Provide the [x, y] coordinate of the cell's center where the given text is located.  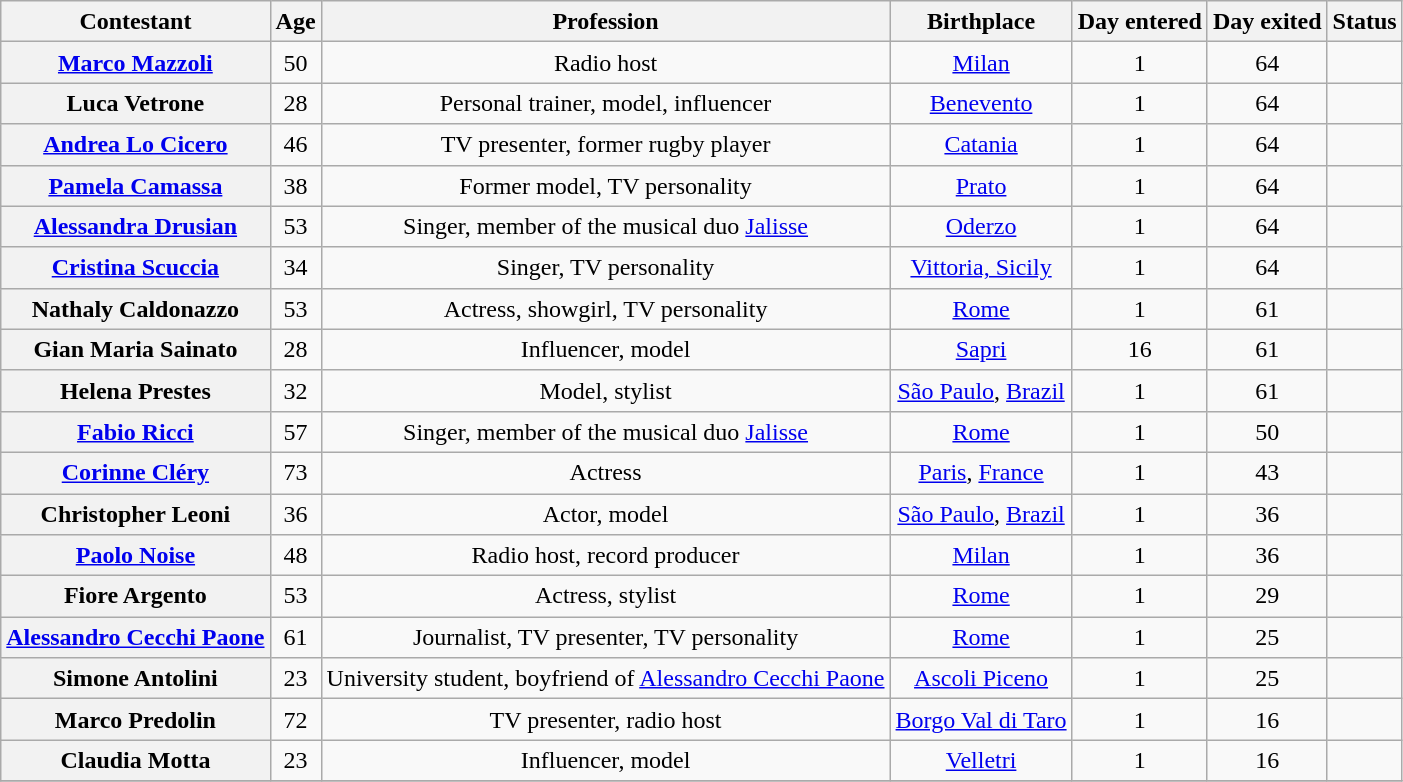
Catania [981, 144]
Alessandro Cecchi Paone [136, 638]
Day exited [1267, 22]
Fabio Ricci [136, 432]
Simone Antolini [136, 678]
Marco Mazzoli [136, 62]
Status [1364, 22]
TV presenter, former rugby player [606, 144]
Day entered [1140, 22]
Personal trainer, model, influencer [606, 104]
34 [296, 268]
72 [296, 720]
Pamela Camassa [136, 186]
Singer, TV personality [606, 268]
Actress, showgirl, TV personality [606, 308]
Birthplace [981, 22]
TV presenter, radio host [606, 720]
Ascoli Piceno [981, 678]
Radio host, record producer [606, 556]
Vittoria, Sicily [981, 268]
Velletri [981, 760]
Paolo Noise [136, 556]
Luca Vetrone [136, 104]
Fiore Argento [136, 596]
Borgo Val di Taro [981, 720]
University student, boyfriend of Alessandro Cecchi Paone [606, 678]
Age [296, 22]
Sapri [981, 350]
Actor, model [606, 514]
Actress, stylist [606, 596]
32 [296, 390]
Marco Predolin [136, 720]
Profession [606, 22]
Helena Prestes [136, 390]
48 [296, 556]
Model, stylist [606, 390]
38 [296, 186]
Paris, France [981, 472]
Contestant [136, 22]
Former model, TV personality [606, 186]
Gian Maria Sainato [136, 350]
Journalist, TV presenter, TV personality [606, 638]
Cristina Scuccia [136, 268]
57 [296, 432]
Benevento [981, 104]
46 [296, 144]
Prato [981, 186]
Andrea Lo Cicero [136, 144]
Corinne Cléry [136, 472]
Nathaly Caldonazzo [136, 308]
Christopher Leoni [136, 514]
Radio host [606, 62]
43 [1267, 472]
Alessandra Drusian [136, 226]
Oderzo [981, 226]
73 [296, 472]
29 [1267, 596]
Actress [606, 472]
Claudia Motta [136, 760]
